Identify which cell holds the provided text, then report its (X, Y) central coordinate. 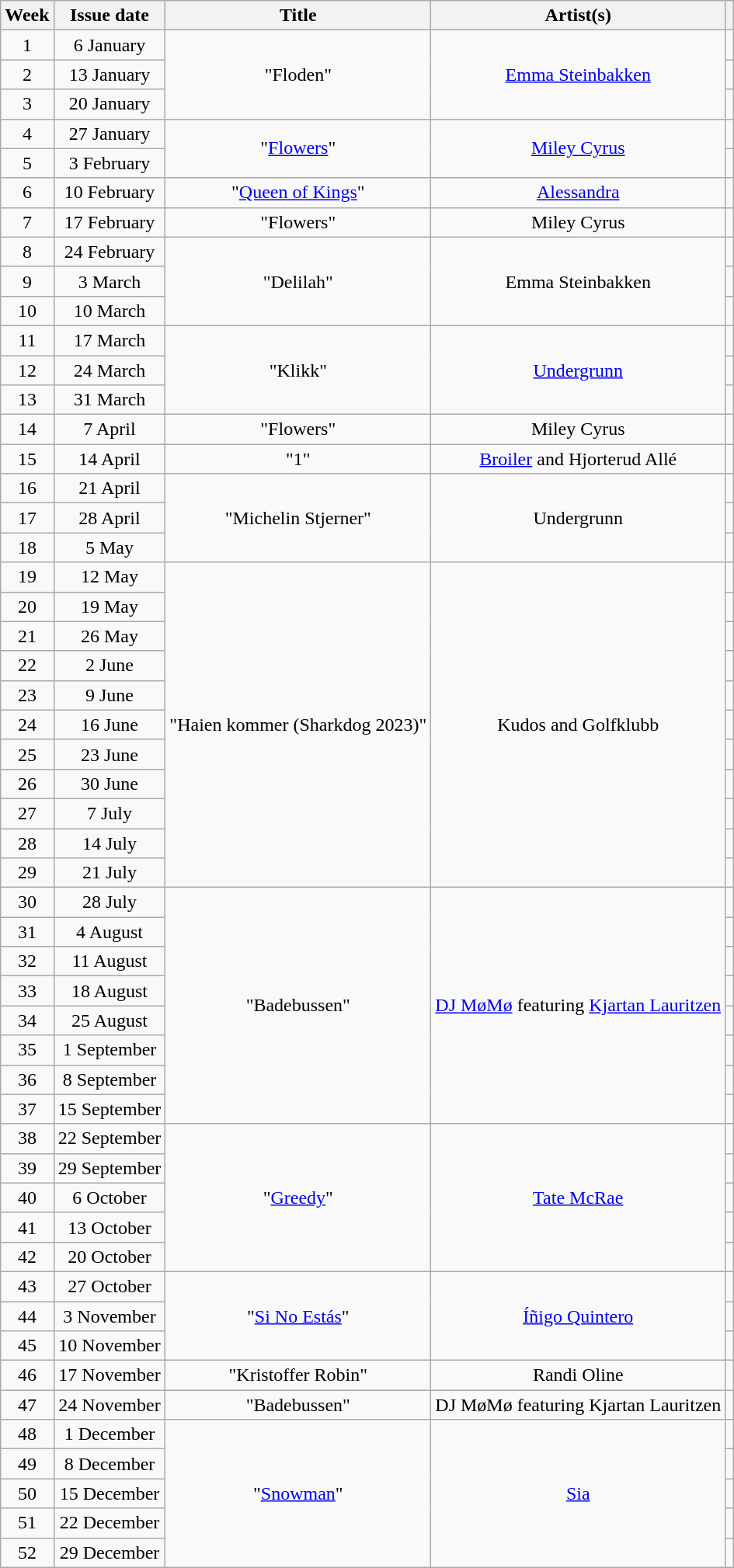
43 (27, 1286)
8 December (110, 1464)
49 (27, 1464)
"Floden" (298, 75)
38 (27, 1139)
20 October (110, 1257)
45 (27, 1346)
Week (27, 16)
2 (27, 75)
7 July (110, 813)
"Klikk" (298, 370)
"Snowman" (298, 1493)
47 (27, 1405)
22 December (110, 1523)
11 (27, 340)
Sia (578, 1493)
30 June (110, 784)
29 (27, 873)
16 June (110, 725)
10 March (110, 311)
"1" (298, 459)
21 April (110, 488)
5 May (110, 548)
35 (27, 1050)
27 October (110, 1286)
28 (27, 843)
4 August (110, 932)
18 August (110, 991)
46 (27, 1375)
Broiler and Hjorterud Allé (578, 459)
19 (27, 577)
Íñigo Quintero (578, 1316)
1 December (110, 1434)
24 November (110, 1405)
11 August (110, 961)
24 (27, 725)
8 (27, 252)
31 (27, 932)
20 January (110, 104)
8 September (110, 1080)
1 September (110, 1050)
24 March (110, 370)
17 March (110, 340)
Alessandra (578, 193)
6 October (110, 1198)
23 (27, 695)
Tate McRae (578, 1198)
42 (27, 1257)
13 (27, 400)
23 June (110, 754)
36 (27, 1080)
17 November (110, 1375)
31 March (110, 400)
"Kristoffer Robin" (298, 1375)
7 (27, 222)
27 January (110, 134)
"Greedy" (298, 1198)
51 (27, 1523)
15 (27, 459)
12 (27, 370)
14 (27, 429)
Artist(s) (578, 16)
29 September (110, 1168)
41 (27, 1227)
21 (27, 636)
Kudos and Golfklubb (578, 725)
33 (27, 991)
"Delilah" (298, 281)
Title (298, 16)
9 (27, 281)
25 August (110, 1020)
7 April (110, 429)
30 (27, 902)
52 (27, 1552)
26 May (110, 636)
21 July (110, 873)
13 October (110, 1227)
50 (27, 1493)
40 (27, 1198)
44 (27, 1316)
2 June (110, 666)
"Haien kommer (Sharkdog 2023)" (298, 725)
3 March (110, 281)
18 (27, 548)
Issue date (110, 16)
10 November (110, 1346)
15 December (110, 1493)
16 (27, 488)
15 September (110, 1109)
6 January (110, 45)
5 (27, 163)
1 (27, 45)
13 January (110, 75)
22 (27, 666)
28 April (110, 518)
3 February (110, 163)
12 May (110, 577)
3 (27, 104)
24 February (110, 252)
10 February (110, 193)
34 (27, 1020)
32 (27, 961)
14 April (110, 459)
39 (27, 1168)
48 (27, 1434)
"Michelin Stjerner" (298, 518)
"Queen of Kings" (298, 193)
17 February (110, 222)
22 September (110, 1139)
9 June (110, 695)
4 (27, 134)
28 July (110, 902)
"Si No Estás" (298, 1316)
27 (27, 813)
14 July (110, 843)
17 (27, 518)
6 (27, 193)
19 May (110, 607)
29 December (110, 1552)
37 (27, 1109)
10 (27, 311)
20 (27, 607)
3 November (110, 1316)
25 (27, 754)
Randi Oline (578, 1375)
26 (27, 784)
